Capture the cell that displays the provided text and extract its [x, y] central coordinate. 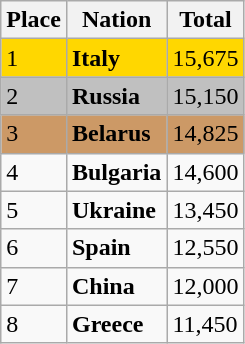
11,450 [206, 324]
Russia [116, 96]
Total [206, 20]
3 [34, 134]
4 [34, 172]
2 [34, 96]
1 [34, 58]
15,675 [206, 58]
5 [34, 210]
Belarus [116, 134]
14,600 [206, 172]
7 [34, 286]
Bulgaria [116, 172]
China [116, 286]
12,550 [206, 248]
13,450 [206, 210]
Ukraine [116, 210]
Place [34, 20]
Spain [116, 248]
6 [34, 248]
Greece [116, 324]
8 [34, 324]
12,000 [206, 286]
14,825 [206, 134]
Nation [116, 20]
Italy [116, 58]
15,150 [206, 96]
